Provide the [X, Y] coordinate of the cell's center where the given text is located.  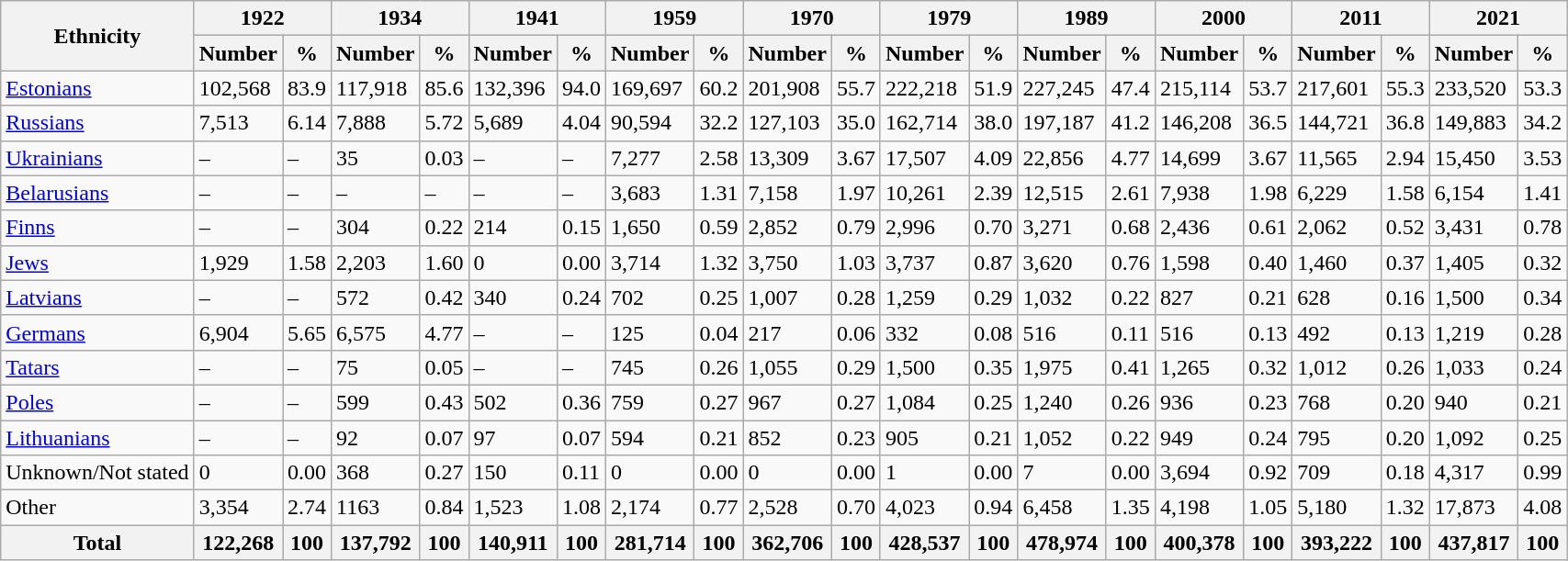
332 [924, 332]
362,706 [787, 543]
1163 [376, 508]
197,187 [1062, 123]
4,023 [924, 508]
Finns [97, 228]
2,436 [1199, 228]
4,317 [1473, 473]
949 [1199, 438]
393,222 [1337, 543]
125 [650, 332]
1,460 [1337, 263]
1970 [812, 18]
17,873 [1473, 508]
3.53 [1543, 158]
2011 [1361, 18]
55.7 [856, 88]
132,396 [513, 88]
10,261 [924, 193]
0.61 [1268, 228]
34.2 [1543, 123]
2.58 [718, 158]
0.68 [1130, 228]
1,084 [924, 402]
0.41 [1130, 367]
0.34 [1543, 297]
400,378 [1199, 543]
6,154 [1473, 193]
217 [787, 332]
201,908 [787, 88]
0.99 [1543, 473]
2,852 [787, 228]
0.15 [581, 228]
122,268 [238, 543]
0.40 [1268, 263]
2.74 [307, 508]
Latvians [97, 297]
1.60 [445, 263]
1 [924, 473]
90,594 [650, 123]
Estonians [97, 88]
702 [650, 297]
0.76 [1130, 263]
967 [787, 402]
146,208 [1199, 123]
340 [513, 297]
0.78 [1543, 228]
60.2 [718, 88]
1.97 [856, 193]
1941 [536, 18]
1,007 [787, 297]
140,911 [513, 543]
41.2 [1130, 123]
1,929 [238, 263]
0.94 [994, 508]
Jews [97, 263]
0.35 [994, 367]
709 [1337, 473]
1,012 [1337, 367]
215,114 [1199, 88]
3,714 [650, 263]
3,271 [1062, 228]
1,265 [1199, 367]
905 [924, 438]
3,694 [1199, 473]
Germans [97, 332]
7,938 [1199, 193]
217,601 [1337, 88]
0.43 [445, 402]
599 [376, 402]
0.06 [856, 332]
144,721 [1337, 123]
1,219 [1473, 332]
13,309 [787, 158]
1,092 [1473, 438]
1,033 [1473, 367]
940 [1473, 402]
6.14 [307, 123]
0.79 [856, 228]
149,883 [1473, 123]
478,974 [1062, 543]
6,458 [1062, 508]
6,229 [1337, 193]
0.03 [445, 158]
502 [513, 402]
55.3 [1405, 88]
1,259 [924, 297]
7,513 [238, 123]
827 [1199, 297]
0.37 [1405, 263]
162,714 [924, 123]
Belarusians [97, 193]
1.98 [1268, 193]
2000 [1224, 18]
85.6 [445, 88]
Lithuanians [97, 438]
3,354 [238, 508]
1922 [263, 18]
492 [1337, 332]
3,431 [1473, 228]
Unknown/Not stated [97, 473]
0.08 [994, 332]
169,697 [650, 88]
5.65 [307, 332]
38.0 [994, 123]
Ethnicity [97, 36]
92 [376, 438]
2,174 [650, 508]
4.04 [581, 123]
97 [513, 438]
281,714 [650, 543]
936 [1199, 402]
6,904 [238, 332]
83.9 [307, 88]
35 [376, 158]
51.9 [994, 88]
1.05 [1268, 508]
222,218 [924, 88]
53.7 [1268, 88]
1934 [400, 18]
1,055 [787, 367]
36.5 [1268, 123]
1.41 [1543, 193]
Poles [97, 402]
0.92 [1268, 473]
3,620 [1062, 263]
1,032 [1062, 297]
32.2 [718, 123]
2.94 [1405, 158]
1989 [1086, 18]
3,737 [924, 263]
852 [787, 438]
2,996 [924, 228]
1,650 [650, 228]
Other [97, 508]
47.4 [1130, 88]
4.09 [994, 158]
1,523 [513, 508]
Ukrainians [97, 158]
1,598 [1199, 263]
2,062 [1337, 228]
795 [1337, 438]
0.52 [1405, 228]
137,792 [376, 543]
572 [376, 297]
5,689 [513, 123]
1959 [674, 18]
227,245 [1062, 88]
7 [1062, 473]
7,277 [650, 158]
3,750 [787, 263]
0.16 [1405, 297]
0.36 [581, 402]
1.08 [581, 508]
1.03 [856, 263]
1979 [948, 18]
94.0 [581, 88]
368 [376, 473]
759 [650, 402]
1.35 [1130, 508]
102,568 [238, 88]
127,103 [787, 123]
768 [1337, 402]
0.05 [445, 367]
0.77 [718, 508]
428,537 [924, 543]
745 [650, 367]
214 [513, 228]
150 [513, 473]
5.72 [445, 123]
12,515 [1062, 193]
3,683 [650, 193]
437,817 [1473, 543]
2,528 [787, 508]
2.39 [994, 193]
4.08 [1543, 508]
2021 [1497, 18]
628 [1337, 297]
53.3 [1543, 88]
15,450 [1473, 158]
0.04 [718, 332]
35.0 [856, 123]
594 [650, 438]
0.18 [1405, 473]
2.61 [1130, 193]
22,856 [1062, 158]
0.59 [718, 228]
11,565 [1337, 158]
36.8 [1405, 123]
1,975 [1062, 367]
1.31 [718, 193]
14,699 [1199, 158]
0.42 [445, 297]
6,575 [376, 332]
17,507 [924, 158]
117,918 [376, 88]
1,052 [1062, 438]
7,158 [787, 193]
1,405 [1473, 263]
2,203 [376, 263]
Tatars [97, 367]
75 [376, 367]
1,240 [1062, 402]
0.87 [994, 263]
Russians [97, 123]
5,180 [1337, 508]
4,198 [1199, 508]
304 [376, 228]
0.84 [445, 508]
7,888 [376, 123]
233,520 [1473, 88]
Total [97, 543]
